Capture the cell that displays the provided text and extract its (x, y) central coordinate. 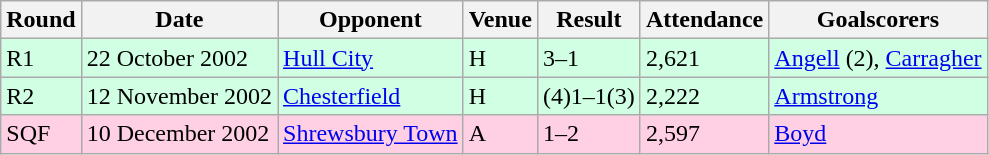
Goalscorers (878, 20)
Angell (2), Carragher (878, 58)
Shrewsbury Town (371, 134)
Result (588, 20)
12 November 2002 (179, 96)
2,621 (704, 58)
R2 (41, 96)
2,597 (704, 134)
(4)1–1(3) (588, 96)
SQF (41, 134)
10 December 2002 (179, 134)
3–1 (588, 58)
R1 (41, 58)
2,222 (704, 96)
Boyd (878, 134)
22 October 2002 (179, 58)
Chesterfield (371, 96)
Venue (500, 20)
Armstrong (878, 96)
Opponent (371, 20)
1–2 (588, 134)
Round (41, 20)
Date (179, 20)
A (500, 134)
Hull City (371, 58)
Attendance (704, 20)
